Find where the given text appears and provide that cell's center as [x, y] coordinate. 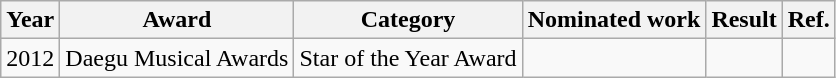
Award [177, 20]
Ref. [808, 20]
Daegu Musical Awards [177, 58]
2012 [30, 58]
Result [744, 20]
Nominated work [614, 20]
Category [408, 20]
Year [30, 20]
Star of the Year Award [408, 58]
